Find where the given text appears and provide that cell's center as [X, Y] coordinate. 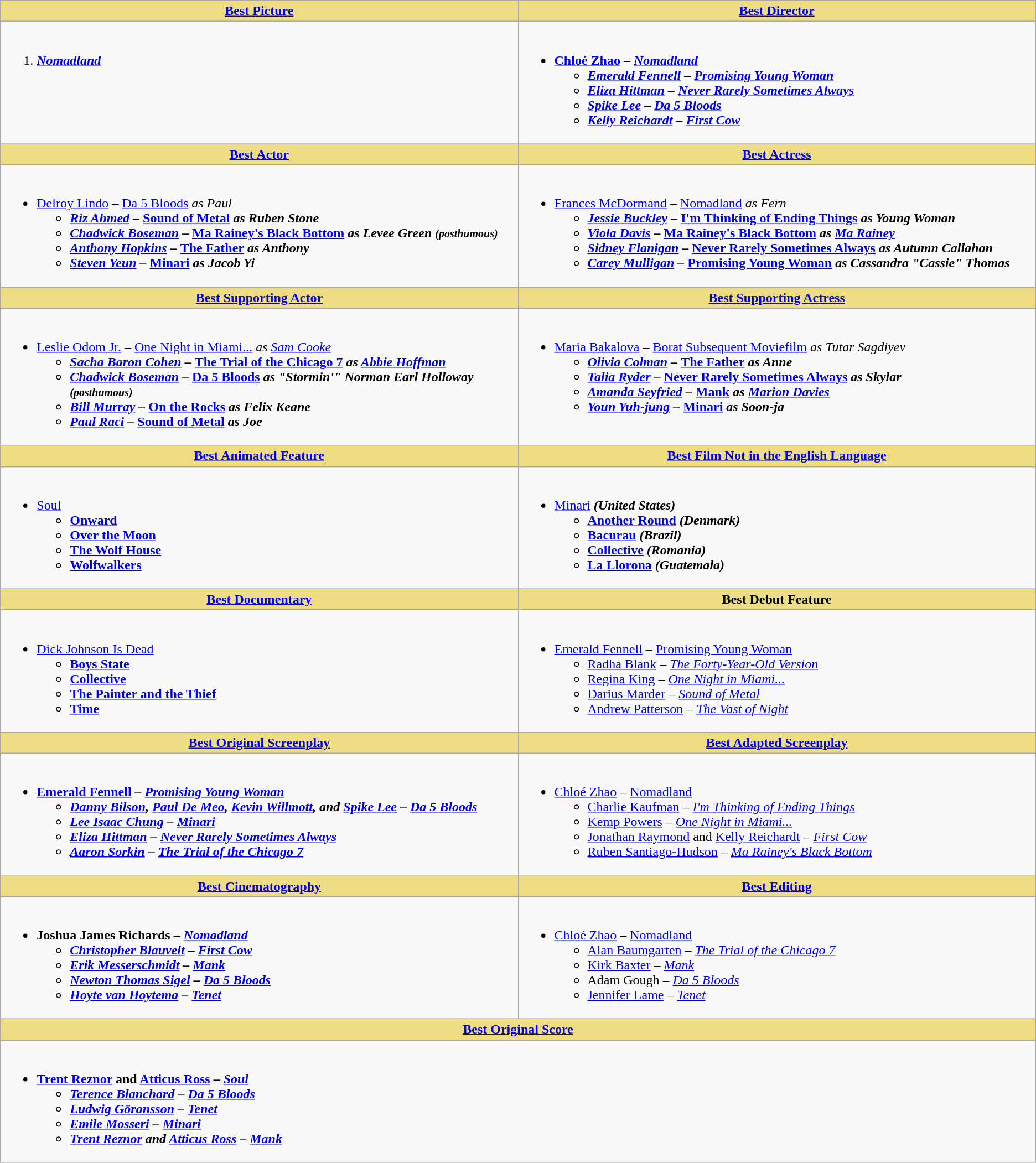
Trent Reznor and Atticus Ross – SoulTerence Blanchard – Da 5 BloodsLudwig Göransson – TenetEmile Mosseri – MinariTrent Reznor and Atticus Ross – Mank [518, 1101]
Best Documentary [259, 599]
Nomadland [259, 83]
Best Actor [259, 154]
Best Original Score [518, 1030]
Best Picture [259, 11]
Best Editing [777, 886]
Minari (United States)Another Round (Denmark)Bacurau (Brazil)Collective (Romania)La Llorona (Guatemala) [777, 528]
SoulOnwardOver the MoonThe Wolf HouseWolfwalkers [259, 528]
Best Director [777, 11]
Chloé Zhao – NomadlandAlan Baumgarten – The Trial of the Chicago 7Kirk Baxter – MankAdam Gough – Da 5 BloodsJennifer Lame – Tenet [777, 958]
Best Adapted Screenplay [777, 743]
Best Supporting Actress [777, 298]
Dick Johnson Is DeadBoys StateCollectiveThe Painter and the ThiefTime [259, 671]
Best Film Not in the English Language [777, 456]
Best Animated Feature [259, 456]
Joshua James Richards – NomadlandChristopher Blauvelt – First CowErik Messerschmidt – MankNewton Thomas Sigel – Da 5 BloodsHoyte van Hoytema – Tenet [259, 958]
Best Actress [777, 154]
Best Cinematography [259, 886]
Best Debut Feature [777, 599]
Best Original Screenplay [259, 743]
Best Supporting Actor [259, 298]
